Return the [X, Y] coordinate for the center point of the cell that contains the specified text.  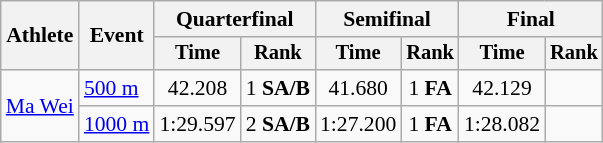
41.680 [358, 88]
Semifinal [387, 19]
500 m [116, 88]
Ma Wei [40, 106]
Athlete [40, 36]
2 SA/B [278, 124]
42.129 [502, 88]
1 SA/B [278, 88]
Final [531, 19]
42.208 [197, 88]
Event [116, 36]
1:28.082 [502, 124]
1:29.597 [197, 124]
1:27.200 [358, 124]
1000 m [116, 124]
Quarterfinal [234, 19]
